Pinpoint the cell where the given text exists, returning its [X, Y] midpoint coordinate. 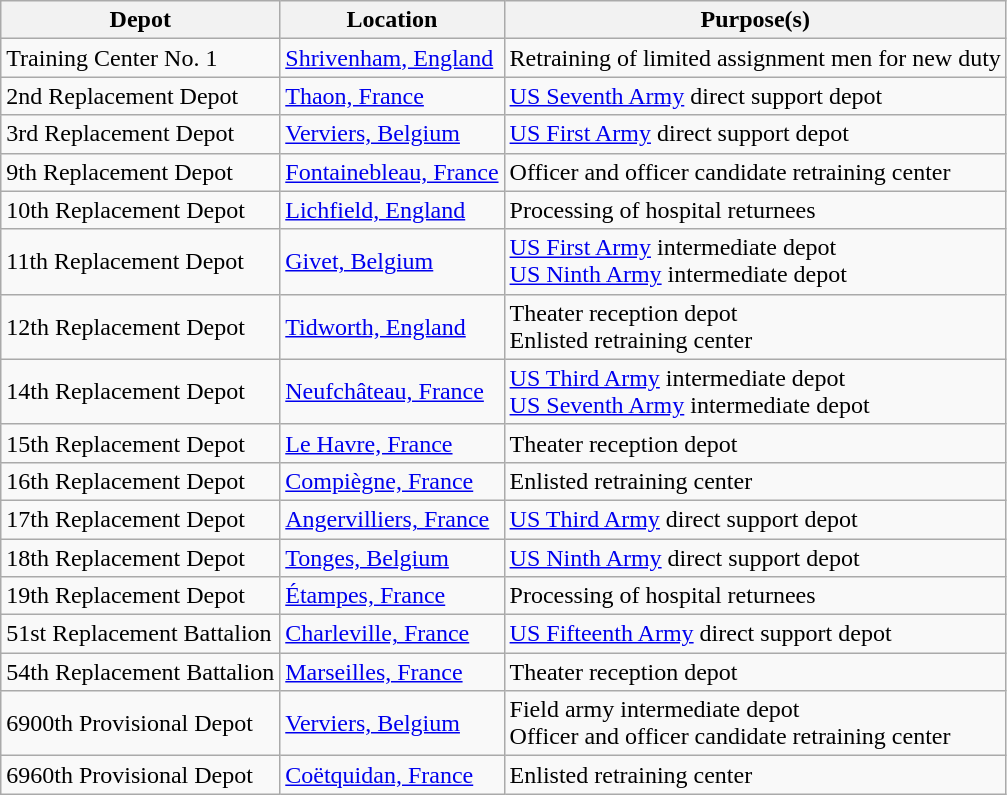
18th Replacement Depot [140, 557]
Location [392, 20]
Marseilles, France [392, 672]
51st Replacement Battalion [140, 634]
11th Replacement Depot [140, 262]
2nd Replacement Depot [140, 96]
Fontainebleau, France [392, 172]
Officer and officer candidate retraining center [755, 172]
Retraining of limited assignment men for new duty [755, 58]
Neufchâteau, France [392, 392]
Étampes, France [392, 596]
10th Replacement Depot [140, 210]
12th Replacement Depot [140, 326]
15th Replacement Depot [140, 443]
Lichfield, England [392, 210]
Field army intermediate depot Officer and officer candidate retraining center [755, 724]
Compiègne, France [392, 481]
US Seventh Army direct support depot [755, 96]
Purpose(s) [755, 20]
US First Army direct support depot [755, 134]
Givet, Belgium [392, 262]
US Ninth Army direct support depot [755, 557]
Tonges, Belgium [392, 557]
3rd Replacement Depot [140, 134]
Theater reception depot Enlisted retraining center [755, 326]
19th Replacement Depot [140, 596]
Le Havre, France [392, 443]
Depot [140, 20]
16th Replacement Depot [140, 481]
6960th Provisional Depot [140, 775]
Tidworth, England [392, 326]
US Third Army direct support depot [755, 519]
Shrivenham, England [392, 58]
Angervilliers, France [392, 519]
14th Replacement Depot [140, 392]
Training Center No. 1 [140, 58]
6900th Provisional Depot [140, 724]
54th Replacement Battalion [140, 672]
US First Army intermediate depot US Ninth Army intermediate depot [755, 262]
US Third Army intermediate depot US Seventh Army intermediate depot [755, 392]
Thaon, France [392, 96]
Charleville, France [392, 634]
9th Replacement Depot [140, 172]
Coëtquidan, France [392, 775]
17th Replacement Depot [140, 519]
US Fifteenth Army direct support depot [755, 634]
